Determine the (x, y) coordinate at the center of the cell enclosing the given text.  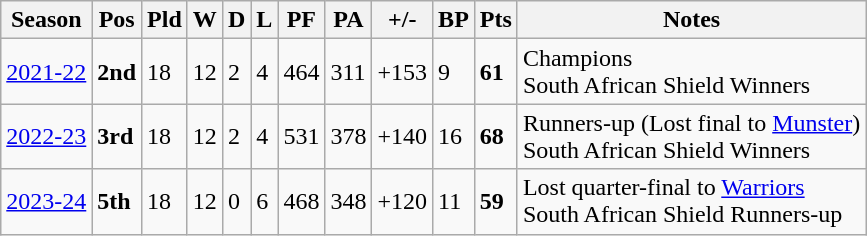
+140 (402, 136)
378 (348, 136)
PA (348, 20)
311 (348, 72)
Notes (691, 20)
Lost quarter-final to WarriorsSouth African Shield Runners-up (691, 202)
+153 (402, 72)
Pld (165, 20)
61 (496, 72)
+/- (402, 20)
Runners-up (Lost final to Munster)South African Shield Winners (691, 136)
5th (117, 202)
PF (302, 20)
Pts (496, 20)
468 (302, 202)
11 (454, 202)
9 (454, 72)
2022-23 (46, 136)
D (236, 20)
Pos (117, 20)
+120 (402, 202)
L (264, 20)
ChampionsSouth African Shield Winners (691, 72)
59 (496, 202)
2nd (117, 72)
3rd (117, 136)
531 (302, 136)
BP (454, 20)
6 (264, 202)
16 (454, 136)
2021-22 (46, 72)
0 (236, 202)
348 (348, 202)
464 (302, 72)
Season (46, 20)
68 (496, 136)
2023-24 (46, 202)
W (204, 20)
